From the cell containing the given text, extract its center point as [X, Y] coordinate. 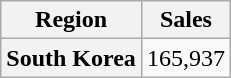
South Korea [72, 58]
165,937 [186, 58]
Region [72, 20]
Sales [186, 20]
